Capture the cell that displays the provided text and extract its [X, Y] central coordinate. 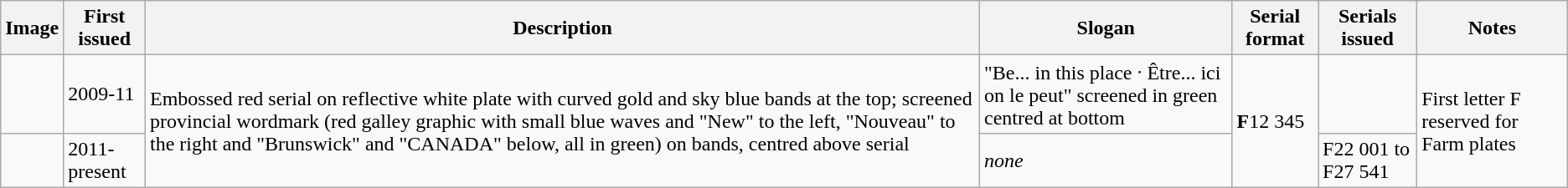
2009-11 [105, 94]
First issued [105, 28]
Image [32, 28]
F22 001 to F27 541 [1368, 160]
Slogan [1106, 28]
Description [562, 28]
"Be... in this place ᐧ Être... ici on le peut" screened in green centred at bottom [1106, 94]
First letter F reserved for Farm plates [1493, 122]
none [1106, 160]
Serials issued [1368, 28]
Notes [1493, 28]
Serial format [1275, 28]
2011-present [105, 160]
F12 345 [1275, 122]
